Capture the cell that displays the provided text and extract its [X, Y] central coordinate. 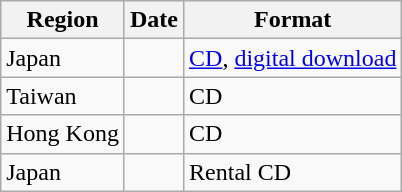
CD, digital download [293, 58]
Rental CD [293, 172]
Region [63, 20]
Taiwan [63, 96]
Hong Kong [63, 134]
Date [154, 20]
Format [293, 20]
